Return [x, y] of the center of cell containing provided text 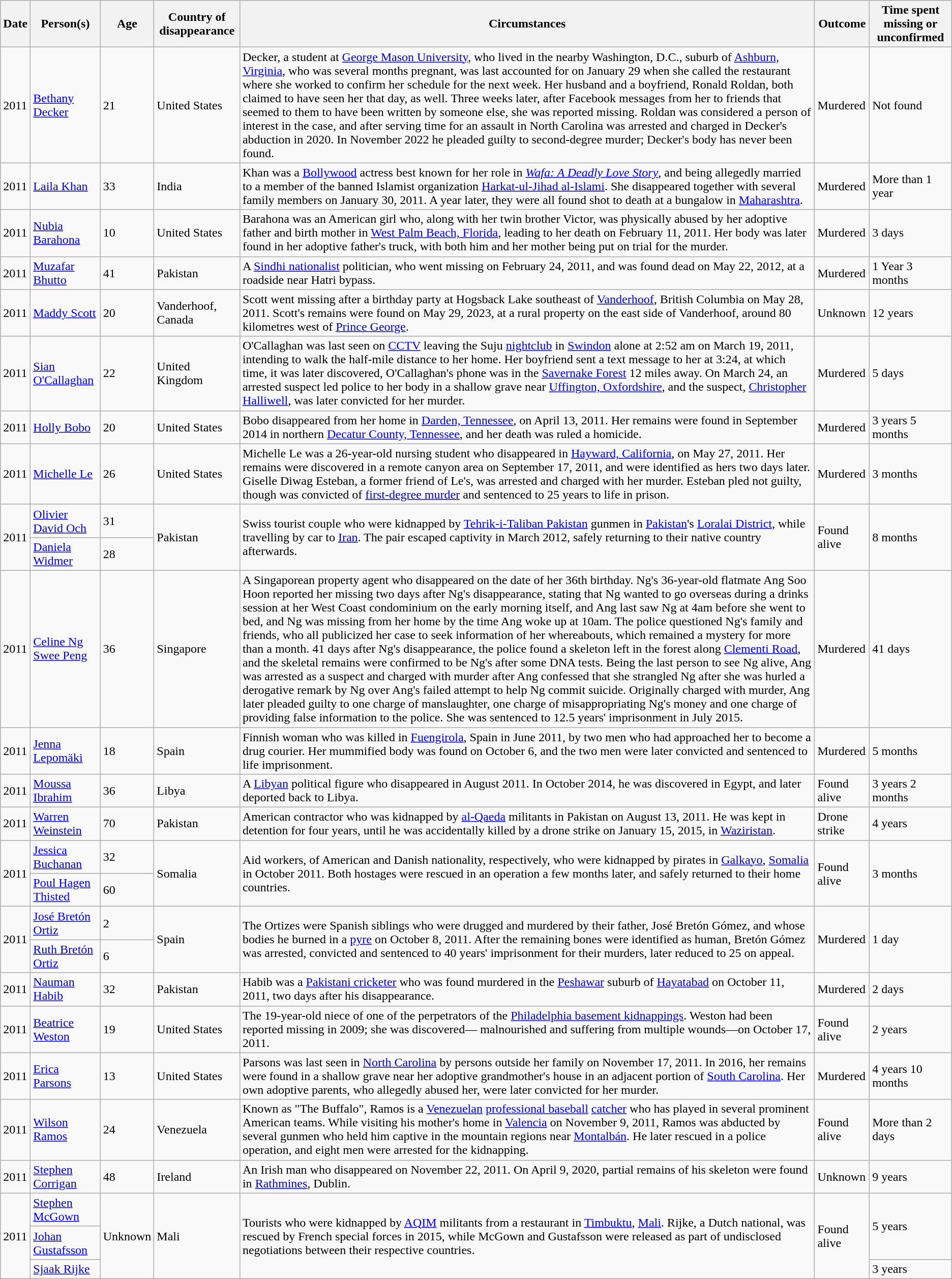
18 [127, 751]
India [197, 186]
2 years [911, 1029]
Habib was a Pakistani cricketer who was found murdered in the Peshawar suburb of Hayatabad on October 11, 2011, two days after his disappearance. [527, 989]
José Bretón Ortiz [65, 923]
Stephen McGown [65, 1210]
5 years [911, 1226]
Country of disappearance [197, 24]
Libya [197, 791]
Johan Gustafsson [65, 1242]
Celine Ng Swee Peng [65, 649]
Moussa Ibrahim [65, 791]
10 [127, 233]
3 years 2 months [911, 791]
28 [127, 554]
United Kingdom [197, 373]
41 [127, 273]
31 [127, 521]
3 years 5 months [911, 427]
Holly Bobo [65, 427]
Daniela Widmer [65, 554]
1 Year 3 months [911, 273]
Somalia [197, 874]
A Libyan political figure who disappeared in August 2011. In October 2014, he was discovered in Egypt, and later deported back to Libya. [527, 791]
Wilson Ramos [65, 1129]
Warren Weinstein [65, 824]
60 [127, 890]
Beatrice Weston [65, 1029]
Venezuela [197, 1129]
Maddy Scott [65, 313]
2 days [911, 989]
Outcome [842, 24]
21 [127, 105]
4 years 10 months [911, 1076]
3 days [911, 233]
3 years [911, 1269]
Poul Hagen Thisted [65, 890]
2 [127, 923]
4 years [911, 824]
Erica Parsons [65, 1076]
Singapore [197, 649]
1 day [911, 940]
More than 1 year [911, 186]
41 days [911, 649]
Ireland [197, 1176]
Jessica Buchanan [65, 857]
Stephen Corrigan [65, 1176]
5 months [911, 751]
Person(s) [65, 24]
Nauman Habib [65, 989]
Muzafar Bhutto [65, 273]
Circumstances [527, 24]
48 [127, 1176]
9 years [911, 1176]
8 months [911, 537]
Ruth Bretón Ortiz [65, 956]
24 [127, 1129]
6 [127, 956]
Date [15, 24]
Michelle Le [65, 474]
22 [127, 373]
Age [127, 24]
19 [127, 1029]
Nubia Barahona [65, 233]
Bethany Decker [65, 105]
Olivier David Och [65, 521]
70 [127, 824]
13 [127, 1076]
Sian O'Callaghan [65, 373]
A Sindhi nationalist politician, who went missing on February 24, 2011, and was found dead on May 22, 2012, at a roadside near Hatri bypass. [527, 273]
Laila Khan [65, 186]
26 [127, 474]
More than 2 days [911, 1129]
Mali [197, 1236]
33 [127, 186]
Vanderhoof, Canada [197, 313]
Drone strike [842, 824]
Not found [911, 105]
An Irish man who disappeared on November 22, 2011. On April 9, 2020, partial remains of his skeleton were found in Rathmines, Dublin. [527, 1176]
Sjaak Rijke [65, 1269]
12 years [911, 313]
5 days [911, 373]
Jenna Lepomäki [65, 751]
Time spent missing or unconfirmed [911, 24]
